Detect which cell encompasses the target text, then output its (X, Y) center coordinate. 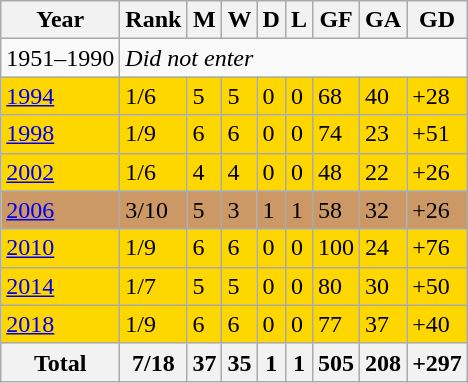
+28 (438, 96)
GA (384, 20)
Rank (154, 20)
1998 (60, 134)
1951–1990 (60, 58)
7/18 (154, 362)
35 (240, 362)
48 (336, 172)
22 (384, 172)
+76 (438, 248)
74 (336, 134)
+297 (438, 362)
D (271, 20)
505 (336, 362)
32 (384, 210)
24 (384, 248)
L (298, 20)
+40 (438, 324)
3 (240, 210)
208 (384, 362)
+50 (438, 286)
+51 (438, 134)
Total (60, 362)
GF (336, 20)
30 (384, 286)
2002 (60, 172)
3/10 (154, 210)
1994 (60, 96)
2018 (60, 324)
W (240, 20)
80 (336, 286)
2010 (60, 248)
2014 (60, 286)
68 (336, 96)
M (204, 20)
58 (336, 210)
40 (384, 96)
GD (438, 20)
Did not enter (294, 58)
77 (336, 324)
100 (336, 248)
Year (60, 20)
1/7 (154, 286)
23 (384, 134)
2006 (60, 210)
